Determine the [x, y] coordinate at the center of the cell enclosing the given text.  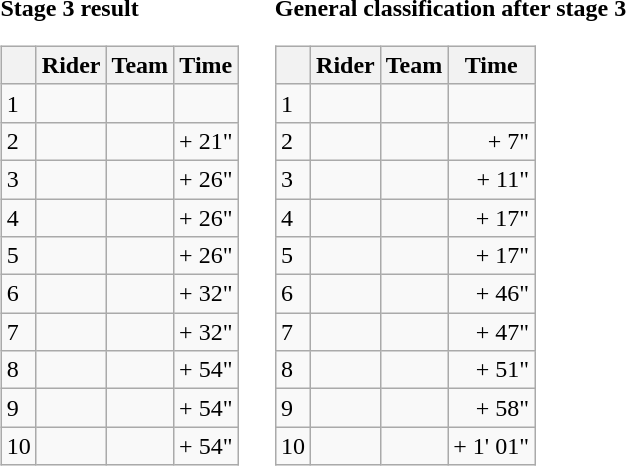
+ 21" [206, 141]
+ 1' 01" [492, 446]
+ 51" [492, 370]
+ 11" [492, 179]
+ 46" [492, 294]
+ 58" [492, 408]
+ 7" [492, 141]
+ 47" [492, 332]
